Output the [x, y] coordinate of the center of the cell containing the given text.  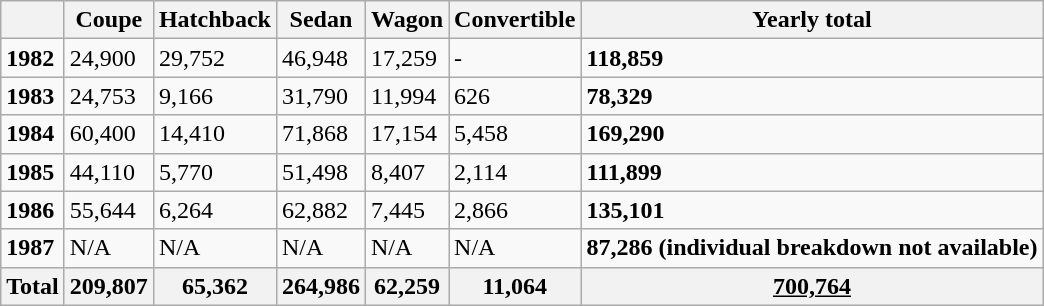
5,458 [515, 134]
1985 [33, 172]
Convertible [515, 20]
Coupe [108, 20]
24,753 [108, 96]
700,764 [812, 286]
1984 [33, 134]
55,644 [108, 210]
7,445 [406, 210]
Sedan [320, 20]
11,064 [515, 286]
87,286 (individual breakdown not available) [812, 248]
626 [515, 96]
- [515, 58]
1986 [33, 210]
2,866 [515, 210]
135,101 [812, 210]
65,362 [214, 286]
169,290 [812, 134]
1983 [33, 96]
8,407 [406, 172]
51,498 [320, 172]
264,986 [320, 286]
11,994 [406, 96]
118,859 [812, 58]
62,882 [320, 210]
24,900 [108, 58]
71,868 [320, 134]
62,259 [406, 286]
1987 [33, 248]
6,264 [214, 210]
2,114 [515, 172]
Hatchback [214, 20]
60,400 [108, 134]
111,899 [812, 172]
29,752 [214, 58]
1982 [33, 58]
78,329 [812, 96]
17,154 [406, 134]
46,948 [320, 58]
14,410 [214, 134]
31,790 [320, 96]
17,259 [406, 58]
209,807 [108, 286]
Yearly total [812, 20]
5,770 [214, 172]
44,110 [108, 172]
Wagon [406, 20]
Total [33, 286]
9,166 [214, 96]
